Capture the cell that displays the provided text and extract its [X, Y] central coordinate. 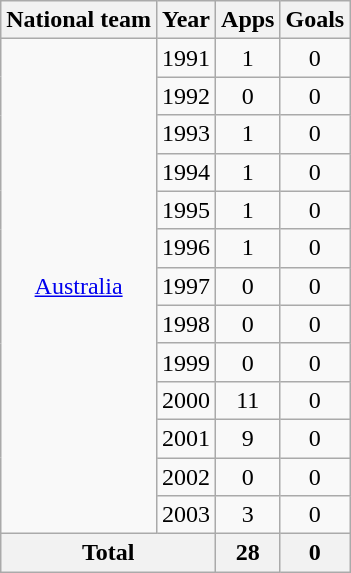
11 [248, 400]
1995 [186, 210]
1996 [186, 248]
1998 [186, 324]
2003 [186, 515]
Total [108, 553]
28 [248, 553]
National team [79, 20]
Goals [315, 20]
1991 [186, 58]
1993 [186, 134]
1999 [186, 362]
Apps [248, 20]
2002 [186, 477]
Year [186, 20]
3 [248, 515]
1994 [186, 172]
1992 [186, 96]
1997 [186, 286]
9 [248, 438]
2001 [186, 438]
2000 [186, 400]
Australia [79, 286]
